Provide the (x, y) coordinate of the cell's center where the given text is located.  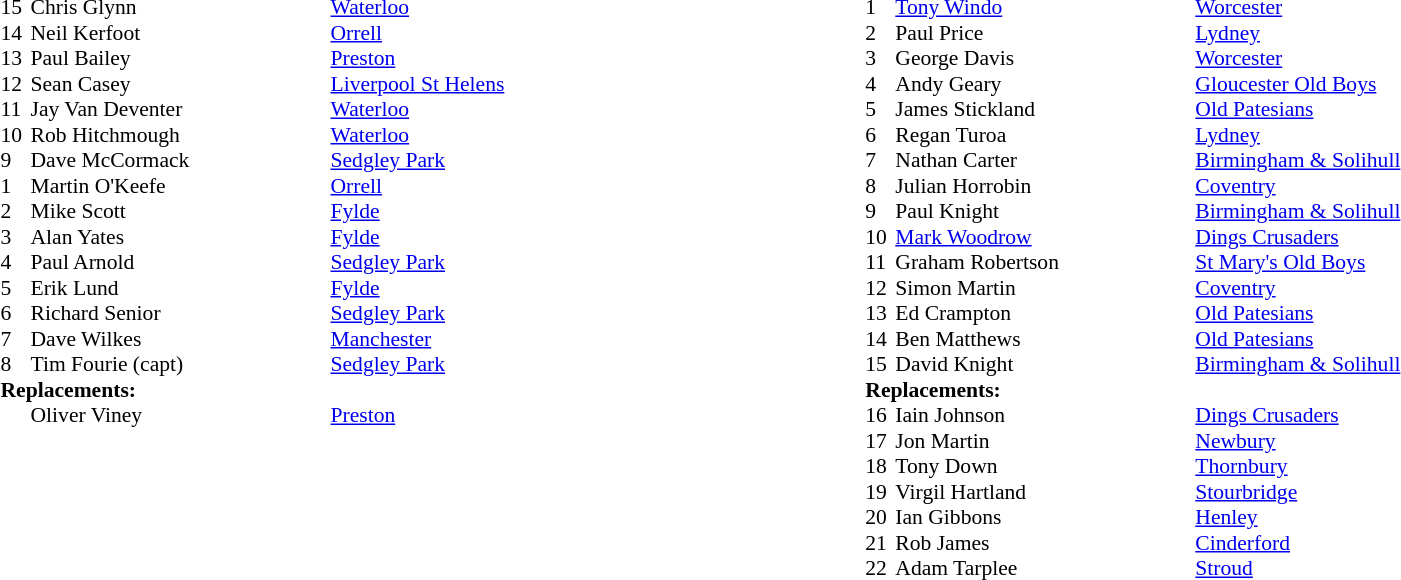
Cinderford (1298, 543)
Newbury (1298, 441)
Dave McCormack (180, 161)
Gloucester Old Boys (1298, 84)
Julian Horrobin (1045, 186)
Andy Geary (1045, 84)
1 (15, 186)
17 (880, 441)
Ian Gibbons (1045, 517)
Rob James (1045, 543)
21 (880, 543)
Neil Kerfoot (180, 33)
Graham Robertson (1045, 263)
Dave Wilkes (180, 339)
Paul Knight (1045, 211)
Manchester (417, 339)
16 (880, 415)
Paul Bailey (180, 59)
Paul Arnold (180, 263)
Tim Fourie (capt) (180, 365)
19 (880, 492)
18 (880, 467)
Worcester (1298, 59)
Richard Senior (180, 313)
Jon Martin (1045, 441)
Virgil Hartland (1045, 492)
Nathan Carter (1045, 161)
Regan Turoa (1045, 135)
Jay Van Deventer (180, 109)
Iain Johnson (1045, 415)
Ed Crampton (1045, 313)
20 (880, 517)
James Stickland (1045, 109)
Alan Yates (180, 237)
15 (880, 365)
Stourbridge (1298, 492)
Mark Woodrow (1045, 237)
Simon Martin (1045, 288)
George Davis (1045, 59)
Sean Casey (180, 84)
Paul Price (1045, 33)
Mike Scott (180, 211)
Oliver Viney (180, 415)
Henley (1298, 517)
Erik Lund (180, 288)
Martin O'Keefe (180, 186)
Ben Matthews (1045, 339)
Rob Hitchmough (180, 135)
Tony Down (1045, 467)
St Mary's Old Boys (1298, 263)
Liverpool St Helens (417, 84)
Thornbury (1298, 467)
David Knight (1045, 365)
